Search for the cell housing the specified text and yield its (X, Y) center coordinate. 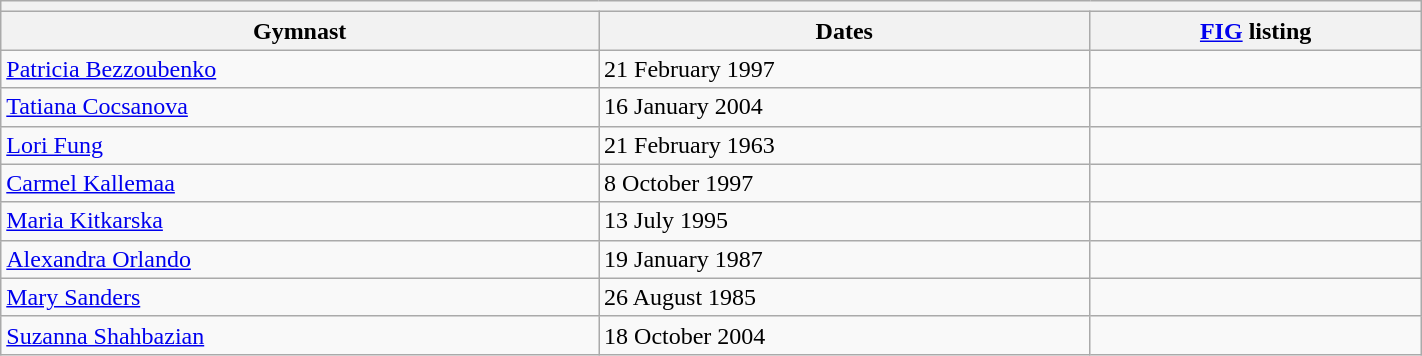
19 January 1987 (845, 259)
21 February 1997 (845, 69)
Dates (845, 31)
Tatiana Cocsanova (300, 107)
13 July 1995 (845, 221)
21 February 1963 (845, 145)
Mary Sanders (300, 297)
Gymnast (300, 31)
26 August 1985 (845, 297)
Lori Fung (300, 145)
Carmel Kallemaa (300, 183)
18 October 2004 (845, 335)
Maria Kitkarska (300, 221)
Alexandra Orlando (300, 259)
16 January 2004 (845, 107)
8 October 1997 (845, 183)
FIG listing (1256, 31)
Patricia Bezzoubenko (300, 69)
Suzanna Shahbazian (300, 335)
